Determine the [X, Y] coordinate at the center of the cell enclosing the given text.  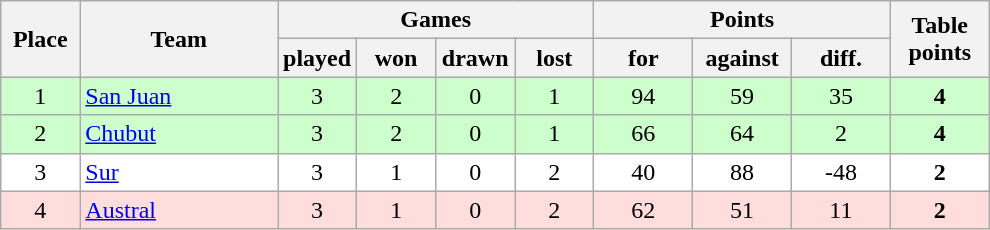
won [396, 58]
94 [644, 96]
played [318, 58]
59 [742, 96]
Games [436, 20]
11 [842, 210]
Team [179, 39]
51 [742, 210]
40 [644, 172]
drawn [476, 58]
Sur [179, 172]
-48 [842, 172]
62 [644, 210]
against [742, 58]
64 [742, 134]
Tablepoints [940, 39]
diff. [842, 58]
Place [40, 39]
88 [742, 172]
Points [742, 20]
35 [842, 96]
Chubut [179, 134]
for [644, 58]
lost [554, 58]
Austral [179, 210]
66 [644, 134]
San Juan [179, 96]
